Find where the given text appears and provide that cell's center as [x, y] coordinate. 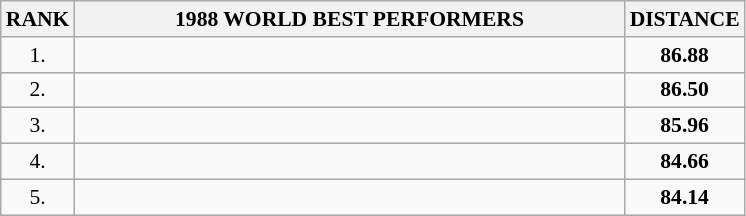
86.50 [685, 90]
RANK [38, 19]
1. [38, 55]
5. [38, 197]
1988 WORLD BEST PERFORMERS [349, 19]
DISTANCE [685, 19]
84.14 [685, 197]
86.88 [685, 55]
84.66 [685, 162]
3. [38, 126]
4. [38, 162]
85.96 [685, 126]
2. [38, 90]
